From the cell containing the given text, extract its center point as [x, y] coordinate. 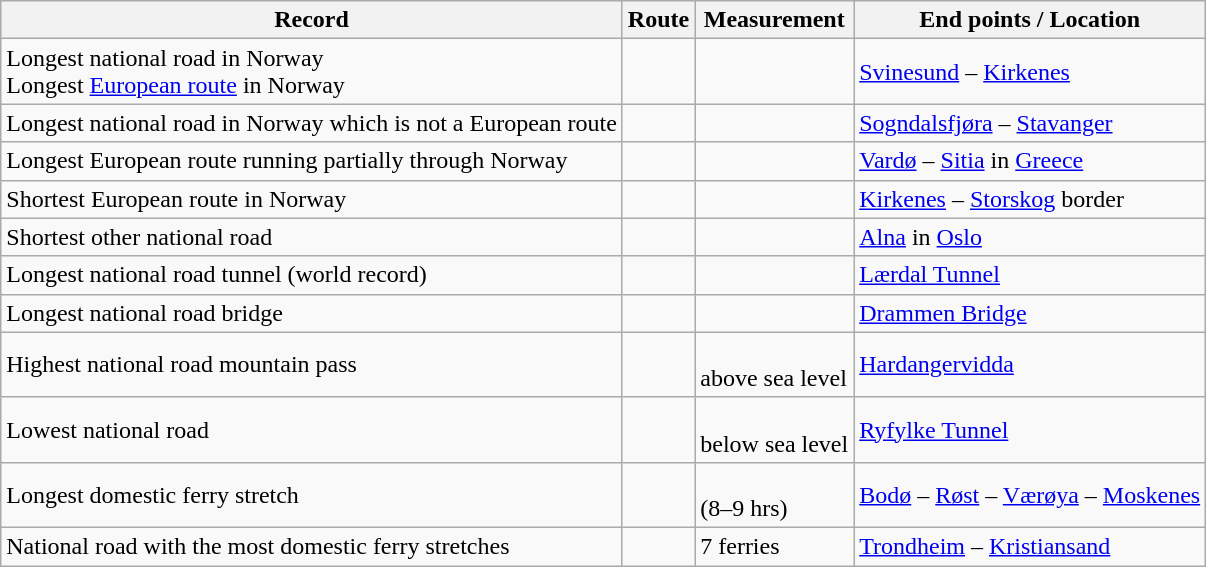
National road with the most domestic ferry stretches [312, 546]
(8–9 hrs) [774, 494]
above sea level [774, 364]
Shortest other national road [312, 237]
Hardangervidda [1030, 364]
Longest national road bridge [312, 313]
Sogndalsfjøra – Stavanger [1030, 123]
below sea level [774, 430]
Lowest national road [312, 430]
Measurement [774, 20]
Longest national road in Norway which is not a European route [312, 123]
Longest European route running partially through Norway [312, 161]
7 ferries [774, 546]
Shortest European route in Norway [312, 199]
Kirkenes – Storskog border [1030, 199]
Record [312, 20]
Longest national road in NorwayLongest European route in Norway [312, 72]
Longest national road tunnel (world record) [312, 275]
Highest national road mountain pass [312, 364]
Alna in Oslo [1030, 237]
Drammen Bridge [1030, 313]
Trondheim – Kristiansand [1030, 546]
Longest domestic ferry stretch [312, 494]
Lærdal Tunnel [1030, 275]
Bodø – Røst – Værøya – Moskenes [1030, 494]
Vardø – Sitia in Greece [1030, 161]
Ryfylke Tunnel [1030, 430]
Svinesund – Kirkenes [1030, 72]
Route [658, 20]
End points / Location [1030, 20]
